Return the (X, Y) coordinate for the center point of the cell that contains the specified text.  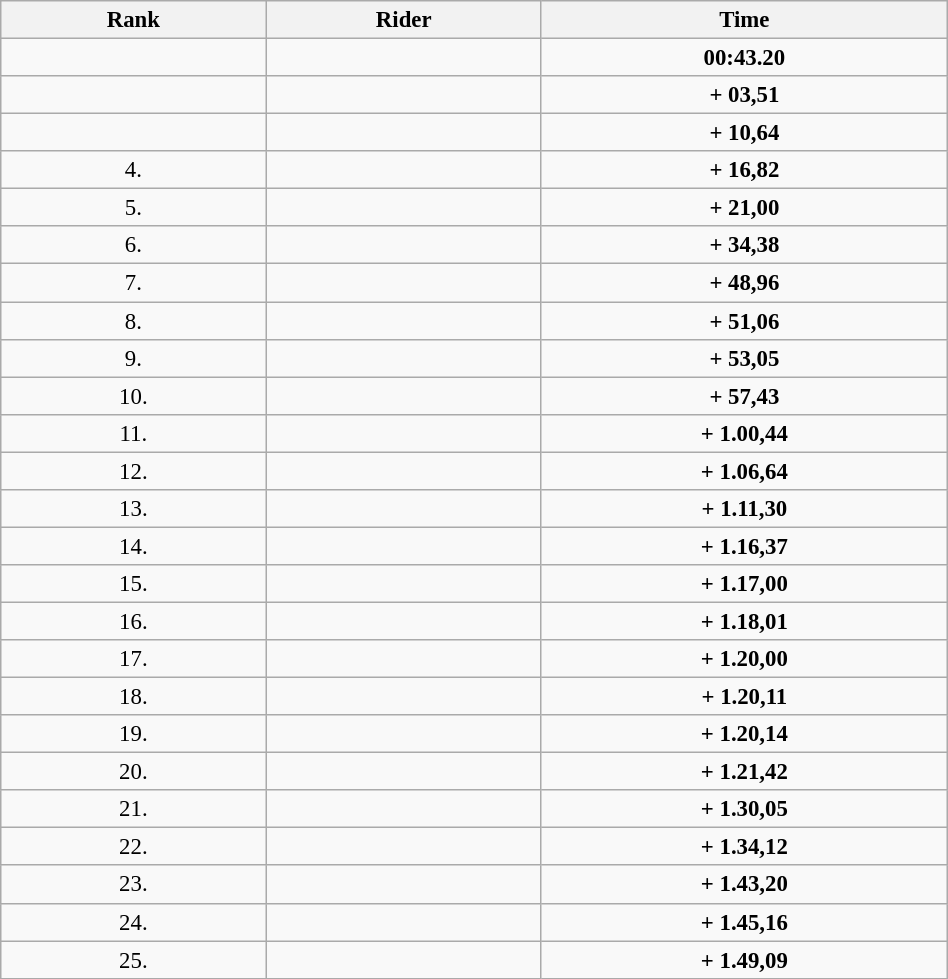
+ 48,96 (744, 283)
+ 1.20,14 (744, 734)
+ 1.00,44 (744, 433)
5. (134, 208)
10. (134, 396)
+ 1.20,00 (744, 659)
12. (134, 471)
7. (134, 283)
+ 03,51 (744, 95)
25. (134, 960)
+ 1.45,16 (744, 922)
+ 1.18,01 (744, 621)
4. (134, 170)
+ 1.20,11 (744, 697)
13. (134, 509)
23. (134, 885)
18. (134, 697)
Rider (404, 20)
+ 21,00 (744, 208)
+ 57,43 (744, 396)
20. (134, 772)
+ 1.30,05 (744, 809)
14. (134, 546)
+ 51,06 (744, 321)
+ 53,05 (744, 358)
22. (134, 847)
6. (134, 245)
00:43.20 (744, 58)
17. (134, 659)
+ 16,82 (744, 170)
24. (134, 922)
+ 1.49,09 (744, 960)
11. (134, 433)
15. (134, 584)
+ 1.17,00 (744, 584)
21. (134, 809)
+ 1.34,12 (744, 847)
Rank (134, 20)
+ 1.21,42 (744, 772)
+ 10,64 (744, 133)
9. (134, 358)
+ 34,38 (744, 245)
+ 1.11,30 (744, 509)
+ 1.06,64 (744, 471)
+ 1.43,20 (744, 885)
+ 1.16,37 (744, 546)
19. (134, 734)
8. (134, 321)
16. (134, 621)
Time (744, 20)
